Locate the cell with the specified text and output its (X, Y) center coordinate. 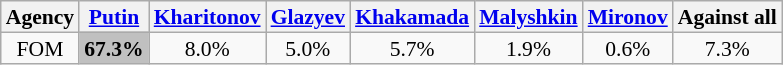
0.6% (628, 48)
8.0% (208, 48)
FOM (40, 48)
Kharitonov (208, 16)
7.3% (728, 48)
Putin (114, 16)
Khakamada (412, 16)
Malyshkin (528, 16)
67.3% (114, 48)
Against all (728, 16)
5.0% (308, 48)
5.7% (412, 48)
1.9% (528, 48)
Mironov (628, 16)
Agency (40, 16)
Glazyev (308, 16)
